Locate the cell with the specified text and output its [X, Y] center coordinate. 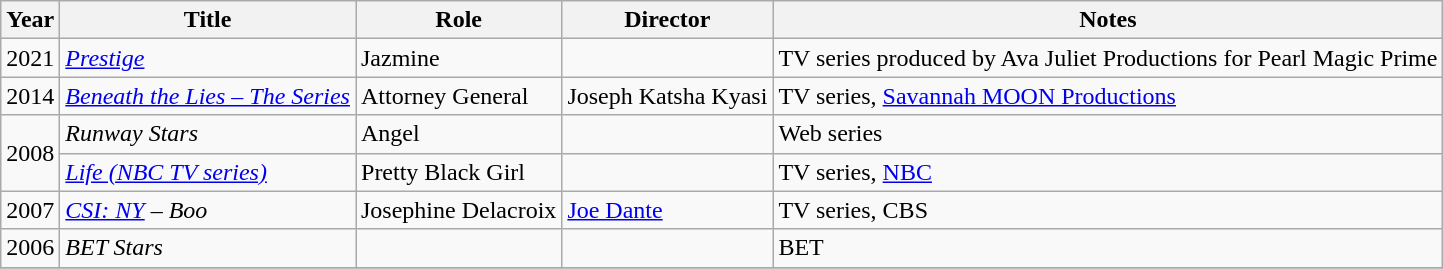
Web series [1108, 134]
Beneath the Lies – The Series [208, 96]
TV series, NBC [1108, 172]
Attorney General [459, 96]
Life (NBC TV series) [208, 172]
Director [668, 20]
Josephine Delacroix [459, 210]
2008 [30, 153]
CSI: NY – Boo [208, 210]
2014 [30, 96]
2021 [30, 58]
Notes [1108, 20]
Year [30, 20]
BET Stars [208, 248]
2007 [30, 210]
Jazmine [459, 58]
Runway Stars [208, 134]
TV series, CBS [1108, 210]
Joseph Katsha Kyasi [668, 96]
Prestige [208, 58]
Role [459, 20]
TV series, Savannah MOON Productions [1108, 96]
TV series produced by Ava Juliet Productions for Pearl Magic Prime [1108, 58]
Pretty Black Girl [459, 172]
Angel [459, 134]
2006 [30, 248]
Title [208, 20]
BET [1108, 248]
Joe Dante [668, 210]
